Scan for the cell matching the given text and deliver its (X, Y) coordinate at center. 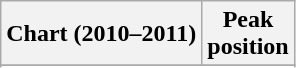
Chart (2010–2011) (102, 34)
Peak position (248, 34)
